Find where the given text appears and provide that cell's center as [x, y] coordinate. 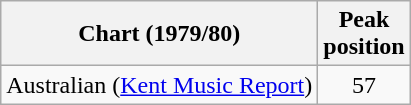
Chart (1979/80) [160, 34]
Peakposition [364, 34]
57 [364, 85]
Australian (Kent Music Report) [160, 85]
